Pinpoint the cell where the given text exists, returning its (x, y) midpoint coordinate. 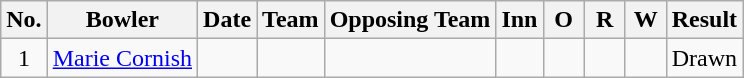
Date (228, 20)
Inn (520, 20)
No. (24, 20)
Drawn (704, 58)
R (604, 20)
O (564, 20)
1 (24, 58)
Marie Cornish (122, 58)
W (646, 20)
Opposing Team (410, 20)
Bowler (122, 20)
Result (704, 20)
Team (291, 20)
